Capture the cell that displays the provided text and extract its (X, Y) central coordinate. 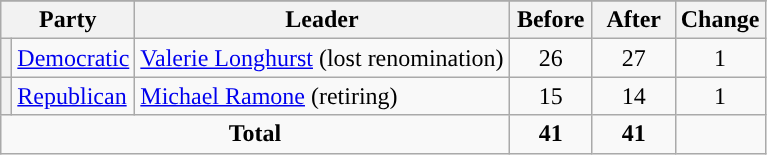
Michael Ramone (retiring) (322, 96)
15 (550, 96)
14 (634, 96)
26 (550, 58)
Party (68, 20)
Republican (74, 96)
27 (634, 58)
Valerie Longhurst (lost renomination) (322, 58)
Change (720, 20)
After (634, 20)
Democratic (74, 58)
Leader (322, 20)
Before (550, 20)
Total (255, 134)
